Capture the cell that displays the provided text and extract its [x, y] central coordinate. 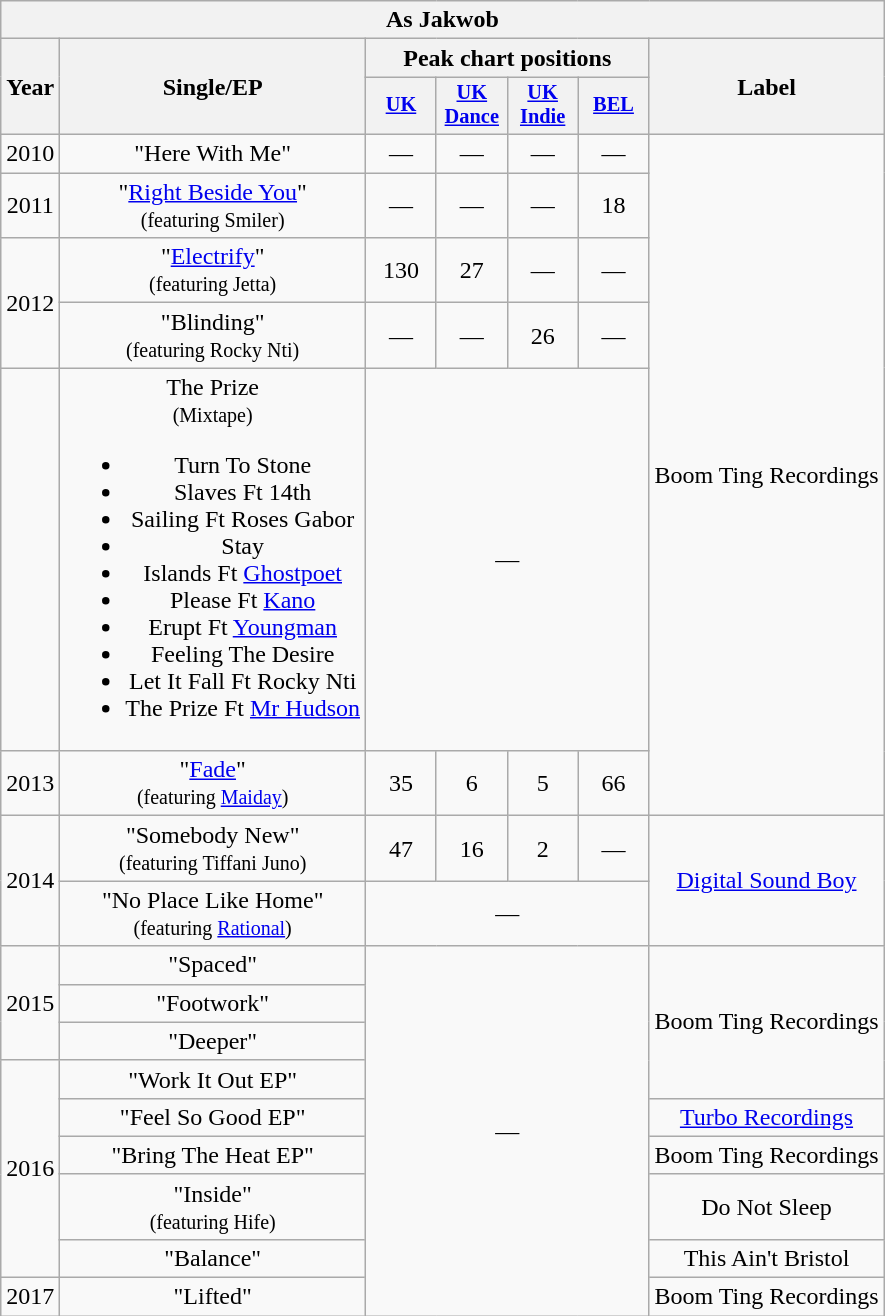
5 [542, 784]
Digital Sound Boy [766, 881]
BEL [614, 106]
Year [30, 87]
18 [614, 206]
"Deeper" [213, 1041]
UK [402, 106]
130 [402, 270]
2013 [30, 784]
Turbo Recordings [766, 1117]
2010 [30, 154]
Do Not Sleep [766, 1206]
"Electrify"(featuring Jetta) [213, 270]
UK Dance [472, 106]
"Feel So Good EP" [213, 1117]
66 [614, 784]
2015 [30, 1003]
"Somebody New"(featuring Tiffani Juno) [213, 848]
Label [766, 87]
47 [402, 848]
"Work It Out EP" [213, 1079]
27 [472, 270]
"Blinding"(featuring Rocky Nti) [213, 336]
"Here With Me" [213, 154]
Peak chart positions [508, 58]
"Footwork" [213, 1003]
"Lifted" [213, 1297]
2014 [30, 881]
"Balance" [213, 1258]
2016 [30, 1168]
"Spaced" [213, 965]
2017 [30, 1297]
"No Place Like Home"(featuring Rational) [213, 914]
"Right Beside You"(featuring Smiler) [213, 206]
26 [542, 336]
6 [472, 784]
2 [542, 848]
UK Indie [542, 106]
35 [402, 784]
2011 [30, 206]
2012 [30, 303]
Single/EP [213, 87]
"Bring The Heat EP" [213, 1155]
"Fade"(featuring Maiday) [213, 784]
This Ain't Bristol [766, 1258]
16 [472, 848]
As Jakwob [442, 20]
"Inside"(featuring Hife) [213, 1206]
